Determine the [X, Y] coordinate at the center of the cell enclosing the given text.  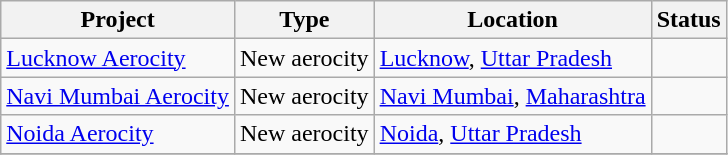
Lucknow Aerocity [118, 58]
Project [118, 20]
Status [688, 20]
Location [512, 20]
Type [304, 20]
Lucknow, Uttar Pradesh [512, 58]
Navi Mumbai Aerocity [118, 96]
Navi Mumbai, Maharashtra [512, 96]
Noida Aerocity [118, 134]
Noida, Uttar Pradesh [512, 134]
